Scan for the cell matching the given text and deliver its [X, Y] coordinate at center. 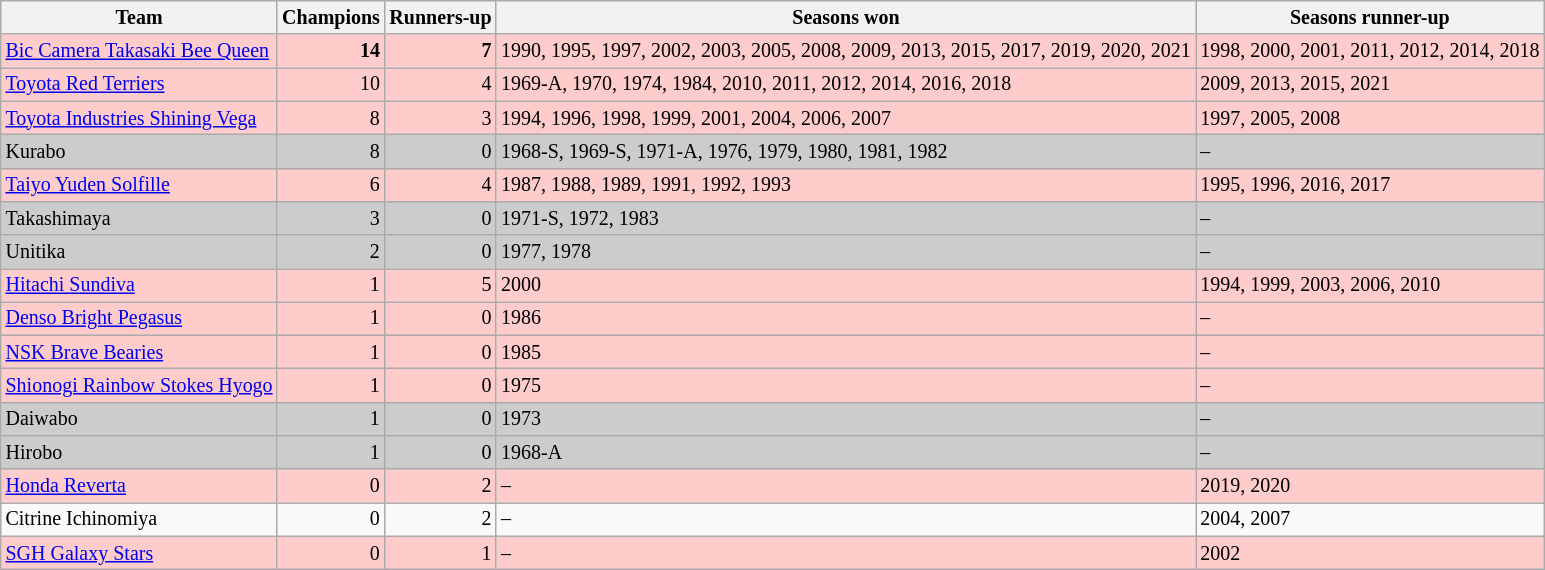
Kurabo [140, 152]
Toyota Red Terriers [140, 84]
1973 [846, 420]
1994, 1999, 2003, 2006, 2010 [1370, 286]
2019, 2020 [1370, 486]
1985 [846, 352]
1975 [846, 386]
5 [441, 286]
Hirobo [140, 452]
1995, 1996, 2016, 2017 [1370, 184]
1997, 2005, 2008 [1370, 118]
Runners-up [441, 18]
Bic Camera Takasaki Bee Queen [140, 52]
Champions [330, 18]
1977, 1978 [846, 252]
1998, 2000, 2001, 2011, 2012, 2014, 2018 [1370, 52]
2004, 2007 [1370, 520]
Citrine Ichinomiya [140, 520]
NSK Brave Bearies [140, 352]
1968-S, 1969-S, 1971-A, 1976, 1979, 1980, 1981, 1982 [846, 152]
7 [441, 52]
Seasons runner-up [1370, 18]
10 [330, 84]
2002 [1370, 554]
1969-A, 1970, 1974, 1984, 2010, 2011, 2012, 2014, 2016, 2018 [846, 84]
Seasons won [846, 18]
Denso Bright Pegasus [140, 318]
1971-S, 1972, 1983 [846, 218]
Honda Reverta [140, 486]
1990, 1995, 1997, 2002, 2003, 2005, 2008, 2009, 2013, 2015, 2017, 2019, 2020, 2021 [846, 52]
Daiwabo [140, 420]
6 [330, 184]
1987, 1988, 1989, 1991, 1992, 1993 [846, 184]
14 [330, 52]
Shionogi Rainbow Stokes Hyogo [140, 386]
Toyota Industries Shining Vega [140, 118]
1968-A [846, 452]
Hitachi Sundiva [140, 286]
Team [140, 18]
Takashimaya [140, 218]
2009, 2013, 2015, 2021 [1370, 84]
SGH Galaxy Stars [140, 554]
2000 [846, 286]
Unitika [140, 252]
1994, 1996, 1998, 1999, 2001, 2004, 2006, 2007 [846, 118]
1986 [846, 318]
Taiyo Yuden Solfille [140, 184]
